Scan for the cell matching the given text and deliver its (X, Y) coordinate at center. 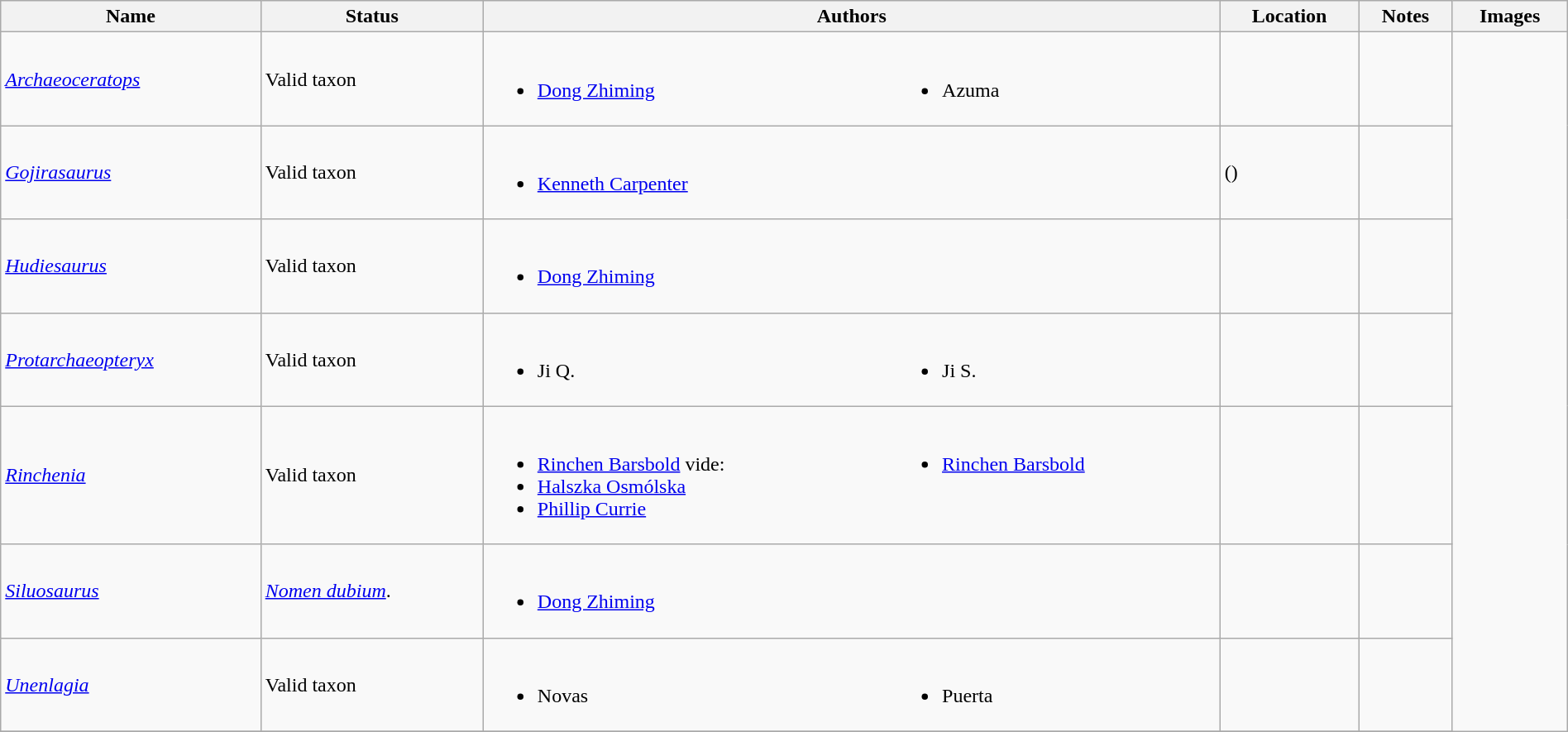
Siluosaurus (131, 591)
Notes (1406, 17)
Azuma (1054, 79)
Rinchenia (131, 475)
Rinchen Barsbold (1054, 475)
Location (1289, 17)
Status (372, 17)
Novas (686, 685)
Puerta (1054, 685)
Hudiesaurus (131, 266)
Gojirasaurus (131, 172)
Ji Q. (686, 359)
Nomen dubium. (372, 591)
Ji S. (1054, 359)
Archaeoceratops (131, 79)
Authors (852, 17)
Name (131, 17)
Kenneth Carpenter (686, 172)
Protarchaeopteryx (131, 359)
Unenlagia (131, 685)
Rinchen Barsbold vide:Halszka OsmólskaPhillip Currie (686, 475)
() (1289, 172)
Images (1510, 17)
